Pinpoint the cell where the given text exists, returning its [x, y] midpoint coordinate. 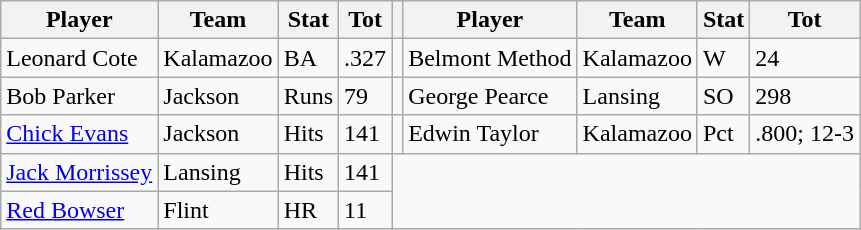
Belmont Method [490, 58]
Runs [308, 96]
Red Bowser [80, 210]
Chick Evans [80, 134]
Edwin Taylor [490, 134]
Flint [218, 210]
HR [308, 210]
298 [805, 96]
.327 [366, 58]
Pct [723, 134]
79 [366, 96]
George Pearce [490, 96]
11 [366, 210]
SO [723, 96]
W [723, 58]
.800; 12-3 [805, 134]
Bob Parker [80, 96]
Jack Morrissey [80, 172]
BA [308, 58]
24 [805, 58]
Leonard Cote [80, 58]
